Scan for the cell matching the given text and deliver its [X, Y] coordinate at center. 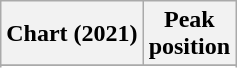
Peakposition [189, 34]
Chart (2021) [72, 34]
